Return the (x, y) coordinate for the center point of the cell that contains the specified text.  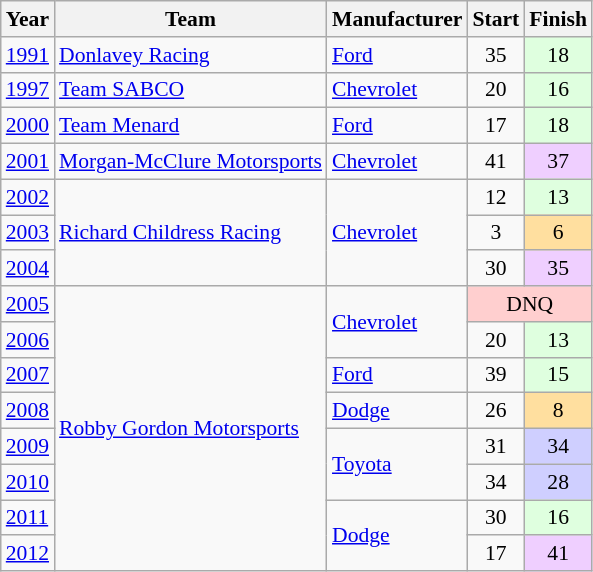
37 (558, 162)
DNQ (530, 304)
2004 (28, 269)
Toyota (397, 464)
Robby Gordon Motorsports (190, 428)
2011 (28, 518)
Finish (558, 19)
2007 (28, 375)
2003 (28, 233)
2009 (28, 447)
Year (28, 19)
39 (496, 375)
2012 (28, 554)
Team SABCO (190, 90)
1991 (28, 55)
2002 (28, 197)
6 (558, 233)
Team Menard (190, 126)
26 (496, 411)
8 (558, 411)
Start (496, 19)
15 (558, 375)
2000 (28, 126)
2005 (28, 304)
2006 (28, 340)
Richard Childress Racing (190, 232)
Team (190, 19)
Manufacturer (397, 19)
12 (496, 197)
Morgan-McClure Motorsports (190, 162)
2001 (28, 162)
31 (496, 447)
3 (496, 233)
2008 (28, 411)
28 (558, 482)
Donlavey Racing (190, 55)
1997 (28, 90)
2010 (28, 482)
